Determine the (X, Y) coordinate at the center of the cell enclosing the given text.  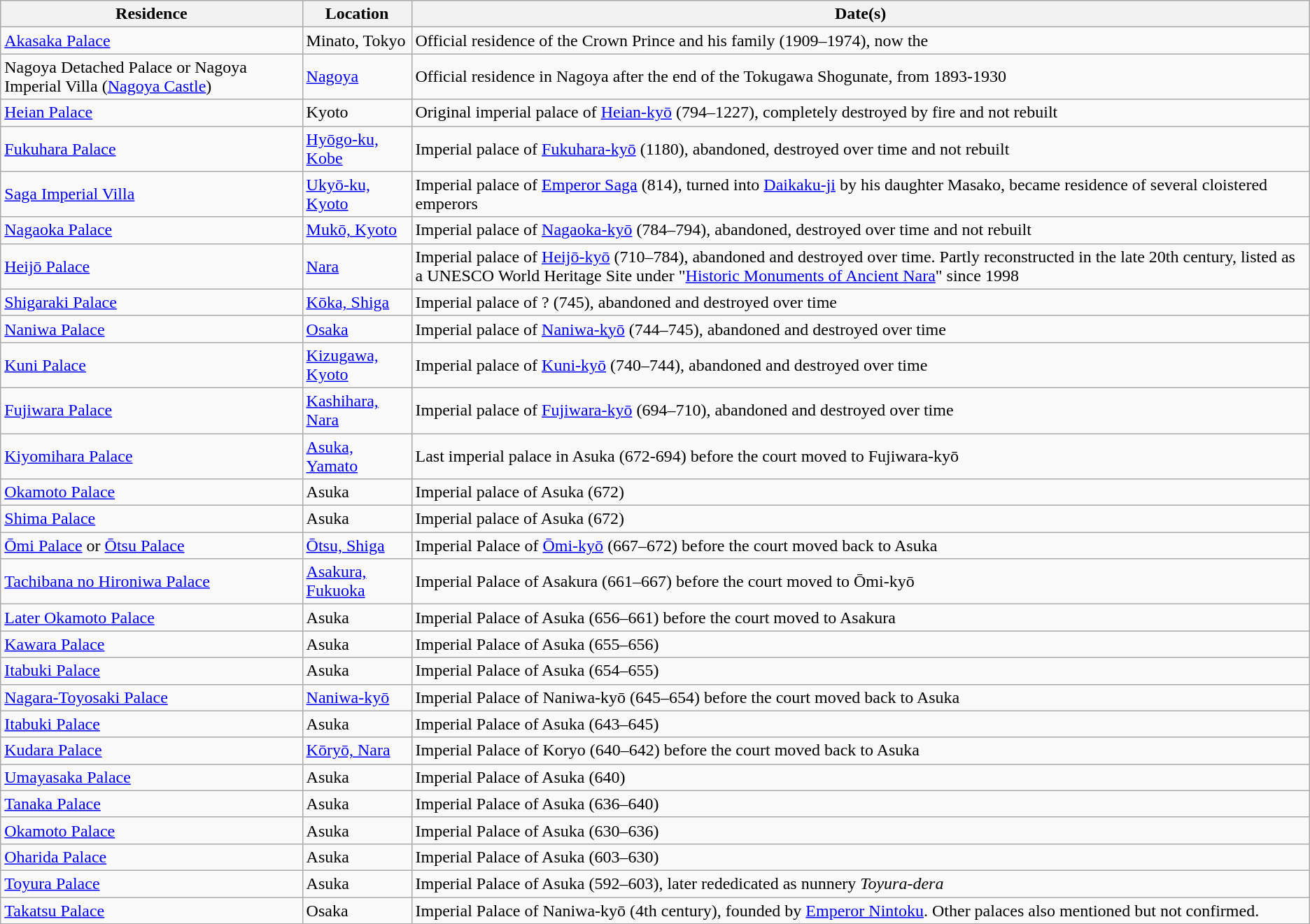
Naniwa-kyō (357, 697)
Imperial Palace of Asuka (630–636) (861, 830)
Nagoya (357, 77)
Nara (357, 266)
Asakura, Fukuoka (357, 582)
Asuka, Yamato (357, 456)
Residence (151, 14)
Fujiwara Palace (151, 410)
Oharida Palace (151, 857)
Ōmi Palace or Ōtsu Palace (151, 546)
Imperial Palace of Asuka (592–603), later rededicated as nunnery Toyura-dera (861, 883)
Imperial Palace of Asuka (643–645) (861, 724)
Kizugawa, Kyoto (357, 365)
Nagara-Toyosaki Palace (151, 697)
Nagaoka Palace (151, 230)
Kyoto (357, 113)
Ukyō-ku, Kyoto (357, 194)
Imperial palace of Emperor Saga (814), turned into Daikaku-ji by his daughter Masako, became residence of several cloistered emperors (861, 194)
Official residence of the Crown Prince and his family (1909–1974), now the (861, 41)
Heian Palace (151, 113)
Kawara Palace (151, 644)
Ōtsu, Shiga (357, 546)
Imperial palace of Kuni-kyō (740–744), abandoned and destroyed over time (861, 365)
Kōryō, Nara (357, 751)
Akasaka Palace (151, 41)
Kiyomihara Palace (151, 456)
Naniwa Palace (151, 329)
Original imperial palace of Heian-kyō (794–1227), completely destroyed by fire and not rebuilt (861, 113)
Kudara Palace (151, 751)
Date(s) (861, 14)
Tanaka Palace (151, 804)
Official residence in Nagoya after the end of the Tokugawa Shogunate, from 1893-1930 (861, 77)
Imperial Palace of Asuka (603–630) (861, 857)
Hyōgo-ku, Kobe (357, 148)
Imperial palace of Fukuhara-kyō (1180), abandoned, destroyed over time and not rebuilt (861, 148)
Imperial palace of Naniwa-kyō (744–745), abandoned and destroyed over time (861, 329)
Mukō, Kyoto (357, 230)
Imperial Palace of Koryo (640–642) before the court moved back to Asuka (861, 751)
Last imperial palace in Asuka (672-694) before the court moved to Fujiwara-kyō (861, 456)
Toyura Palace (151, 883)
Shigaraki Palace (151, 302)
Tachibana no Hironiwa Palace (151, 582)
Imperial Palace of Asakura (661–667) before the court moved to Ōmi-kyō (861, 582)
Fukuhara Palace (151, 148)
Saga Imperial Villa (151, 194)
Imperial Palace of Naniwa-kyō (4th century), founded by Emperor Nintoku. Other palaces also mentioned but not confirmed. (861, 910)
Imperial Palace of Ōmi-kyō (667–672) before the court moved back to Asuka (861, 546)
Heijō Palace (151, 266)
Imperial Palace of Asuka (640) (861, 777)
Imperial palace of ? (745), abandoned and destroyed over time (861, 302)
Imperial palace of Fujiwara-kyō (694–710), abandoned and destroyed over time (861, 410)
Takatsu Palace (151, 910)
Kashihara, Nara (357, 410)
Imperial palace of Nagaoka-kyō (784–794), abandoned, destroyed over time and not rebuilt (861, 230)
Minato, Tokyo (357, 41)
Imperial Palace of Asuka (654–655) (861, 671)
Shima Palace (151, 519)
Imperial Palace of Naniwa-kyō (645–654) before the court moved back to Asuka (861, 697)
Nagoya Detached Palace or Nagoya Imperial Villa (Nagoya Castle) (151, 77)
Imperial Palace of Asuka (636–640) (861, 804)
Imperial Palace of Asuka (656–661) before the court moved to Asakura (861, 618)
Imperial Palace of Asuka (655–656) (861, 644)
Umayasaka Palace (151, 777)
Location (357, 14)
Kuni Palace (151, 365)
Kōka, Shiga (357, 302)
Later Okamoto Palace (151, 618)
